Return [X, Y] of the center of cell containing provided text 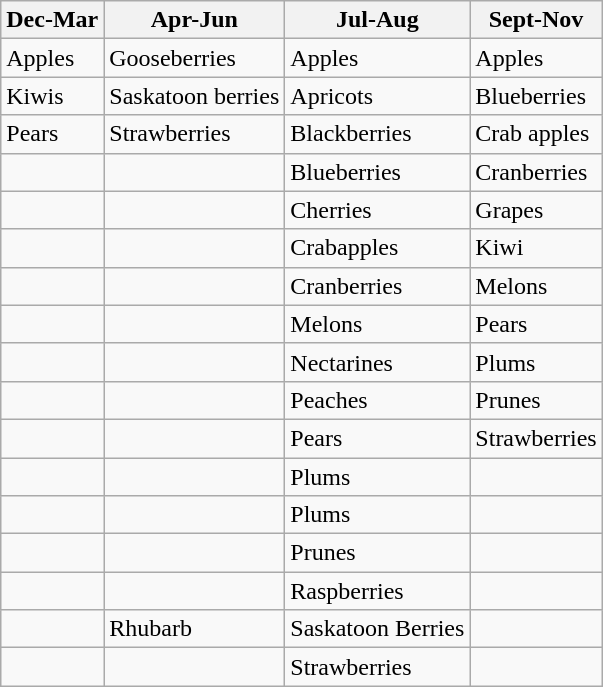
Apr-Jun [194, 20]
Kiwis [52, 96]
Gooseberries [194, 58]
Dec-Mar [52, 20]
Blackberries [378, 134]
Crab apples [536, 134]
Nectarines [378, 362]
Grapes [536, 210]
Sept-Nov [536, 20]
Crabapples [378, 248]
Cherries [378, 210]
Jul-Aug [378, 20]
Saskatoon Berries [378, 629]
Rhubarb [194, 629]
Kiwi [536, 248]
Saskatoon berries [194, 96]
Peaches [378, 400]
Raspberries [378, 591]
Apricots [378, 96]
